Identify which cell holds the provided text, then report its (X, Y) central coordinate. 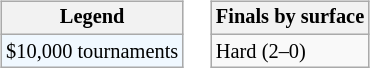
Legend (92, 18)
Hard (2–0) (290, 51)
$10,000 tournaments (92, 51)
Finals by surface (290, 18)
